Provide the [X, Y] coordinate of the cell's center where the given text is located.  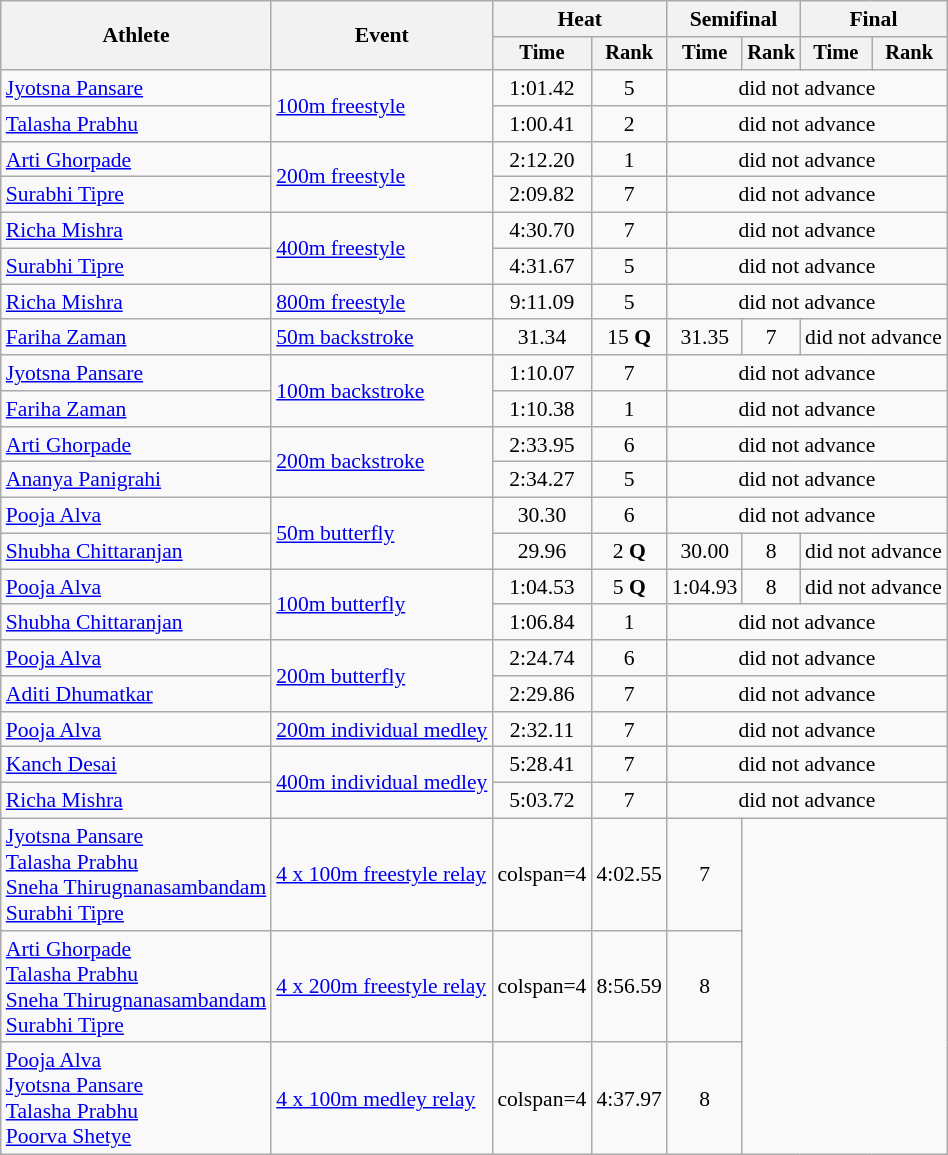
2:24.74 [542, 658]
15 Q [628, 338]
1:10.07 [542, 373]
31.34 [542, 338]
5 Q [628, 587]
1:00.41 [542, 124]
2:12.20 [542, 160]
1:10.38 [542, 409]
8:56.59 [628, 987]
100m freestyle [382, 106]
1:01.42 [542, 88]
4:30.70 [542, 231]
29.96 [542, 552]
31.35 [704, 338]
2:09.82 [542, 195]
4:31.67 [542, 267]
800m freestyle [382, 302]
1:04.93 [704, 587]
Final [874, 19]
200m individual medley [382, 730]
4:37.97 [628, 1099]
4 x 100m medley relay [382, 1099]
2:32.11 [542, 730]
4 x 200m freestyle relay [382, 987]
100m butterfly [382, 604]
5:28.41 [542, 765]
Aditi Dhumatkar [136, 694]
1:04.53 [542, 587]
2 Q [628, 552]
2:29.86 [542, 694]
Ananya Panigrahi [136, 480]
Talasha Prabhu [136, 124]
Pooja AlvaJyotsna PansareTalasha PrabhuPoorva Shetye [136, 1099]
30.30 [542, 516]
50m butterfly [382, 534]
2:34.27 [542, 480]
1:06.84 [542, 623]
2 [628, 124]
4:02.55 [628, 875]
200m butterfly [382, 676]
200m backstroke [382, 462]
400m freestyle [382, 248]
100m backstroke [382, 390]
Heat [580, 19]
5:03.72 [542, 801]
Event [382, 36]
Athlete [136, 36]
30.00 [704, 552]
2:33.95 [542, 445]
Arti GhorpadeTalasha PrabhuSneha ThirugnanasambandamSurabhi Tipre [136, 987]
Semifinal [734, 19]
Kanch Desai [136, 765]
9:11.09 [542, 302]
50m backstroke [382, 338]
200m freestyle [382, 178]
400m individual medley [382, 782]
Jyotsna PansareTalasha PrabhuSneha ThirugnanasambandamSurabhi Tipre [136, 875]
4 x 100m freestyle relay [382, 875]
